Return the [X, Y] coordinate for the center point of the cell that contains the specified text.  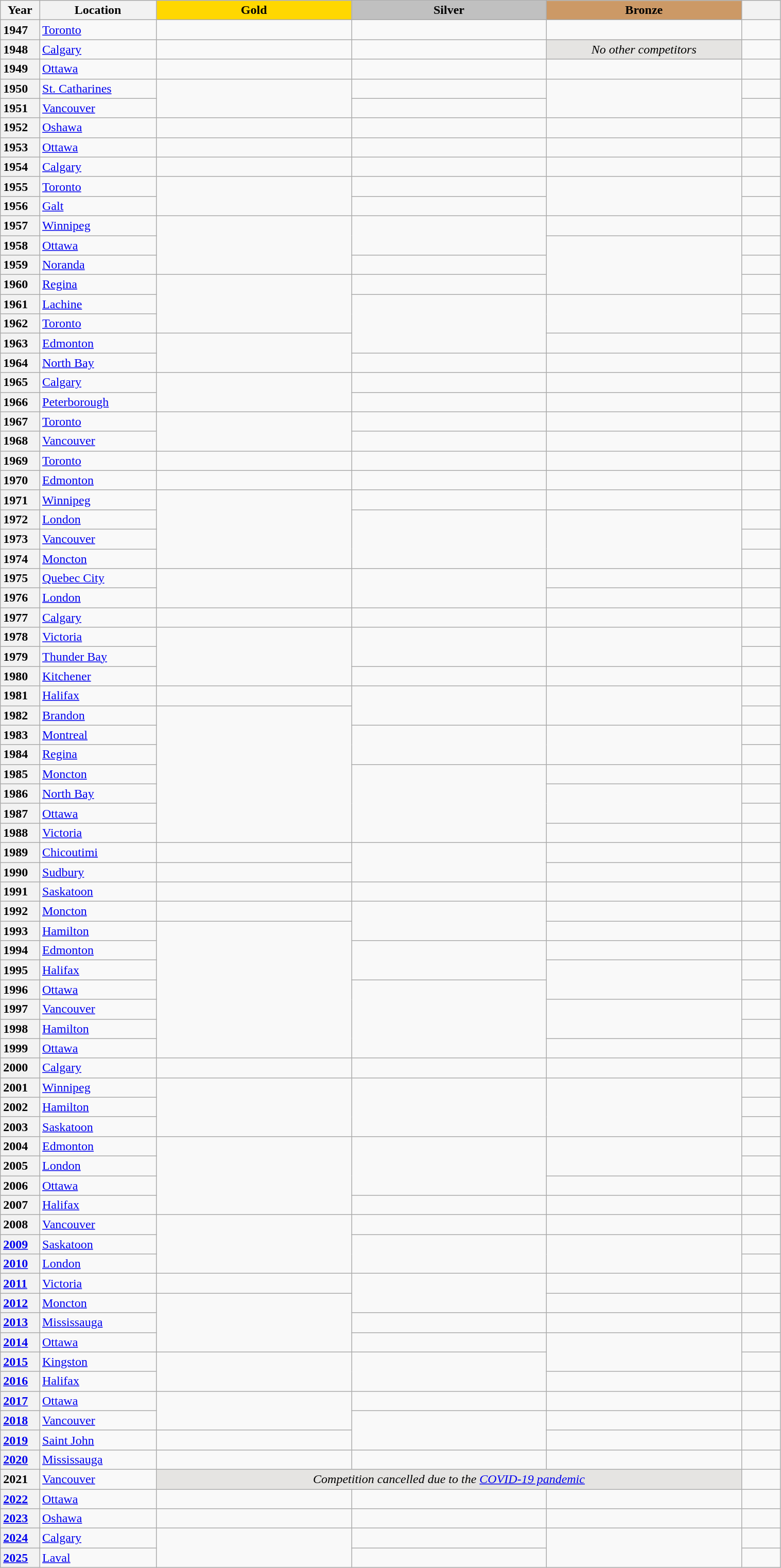
Sudbury [98, 872]
1981 [20, 696]
1968 [20, 441]
2007 [20, 1205]
2005 [20, 1166]
1948 [20, 49]
1992 [20, 911]
1985 [20, 774]
1982 [20, 715]
2001 [20, 1087]
1951 [20, 108]
1964 [20, 363]
2003 [20, 1126]
1979 [20, 657]
Kingston [98, 1362]
1994 [20, 950]
1961 [20, 304]
1954 [20, 167]
Year [20, 10]
2008 [20, 1225]
1978 [20, 637]
Thunder Bay [98, 657]
1986 [20, 794]
1983 [20, 735]
1952 [20, 128]
Montreal [98, 735]
1977 [20, 618]
2014 [20, 1342]
2019 [20, 1440]
Saint John [98, 1440]
1976 [20, 598]
2022 [20, 1499]
1947 [20, 30]
1972 [20, 519]
Location [98, 10]
1971 [20, 500]
2015 [20, 1362]
1950 [20, 89]
1966 [20, 402]
1980 [20, 676]
Gold [254, 10]
1962 [20, 324]
1953 [20, 147]
1958 [20, 245]
2010 [20, 1264]
1955 [20, 186]
2004 [20, 1146]
2011 [20, 1283]
Bronze [644, 10]
Quebec City [98, 578]
Silver [449, 10]
Galt [98, 206]
1975 [20, 578]
1984 [20, 754]
1999 [20, 1048]
Kitchener [98, 676]
1998 [20, 1029]
2018 [20, 1420]
1969 [20, 461]
No other competitors [644, 49]
1993 [20, 931]
1995 [20, 970]
1973 [20, 539]
2023 [20, 1519]
1988 [20, 833]
2009 [20, 1244]
1997 [20, 1009]
Lachine [98, 304]
2017 [20, 1401]
1967 [20, 421]
1991 [20, 892]
Chicoutimi [98, 852]
2012 [20, 1303]
Noranda [98, 265]
2024 [20, 1538]
St. Catharines [98, 89]
2016 [20, 1381]
1956 [20, 206]
Brandon [98, 715]
1990 [20, 872]
2000 [20, 1068]
Competition cancelled due to the COVID-19 pandemic [449, 1479]
2020 [20, 1459]
1987 [20, 813]
2021 [20, 1479]
1963 [20, 343]
2006 [20, 1185]
1974 [20, 558]
1996 [20, 990]
2025 [20, 1558]
1970 [20, 480]
Laval [98, 1558]
1989 [20, 852]
1949 [20, 69]
2013 [20, 1323]
2002 [20, 1107]
1960 [20, 285]
Peterborough [98, 402]
1959 [20, 265]
1957 [20, 225]
1965 [20, 382]
